Identify which cell holds the provided text, then report its (x, y) central coordinate. 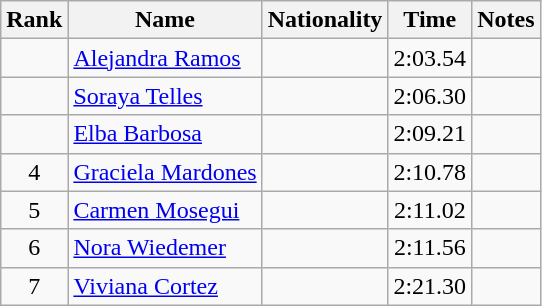
Name (165, 20)
2:11.02 (430, 210)
Viviana Cortez (165, 286)
Graciela Mardones (165, 172)
5 (34, 210)
2:11.56 (430, 248)
Carmen Mosegui (165, 210)
2:21.30 (430, 286)
Notes (506, 20)
Nationality (325, 20)
Time (430, 20)
Nora Wiedemer (165, 248)
6 (34, 248)
Alejandra Ramos (165, 58)
4 (34, 172)
2:10.78 (430, 172)
2:06.30 (430, 96)
2:03.54 (430, 58)
Elba Barbosa (165, 134)
7 (34, 286)
Soraya Telles (165, 96)
Rank (34, 20)
2:09.21 (430, 134)
